Search for the cell housing the specified text and yield its (X, Y) center coordinate. 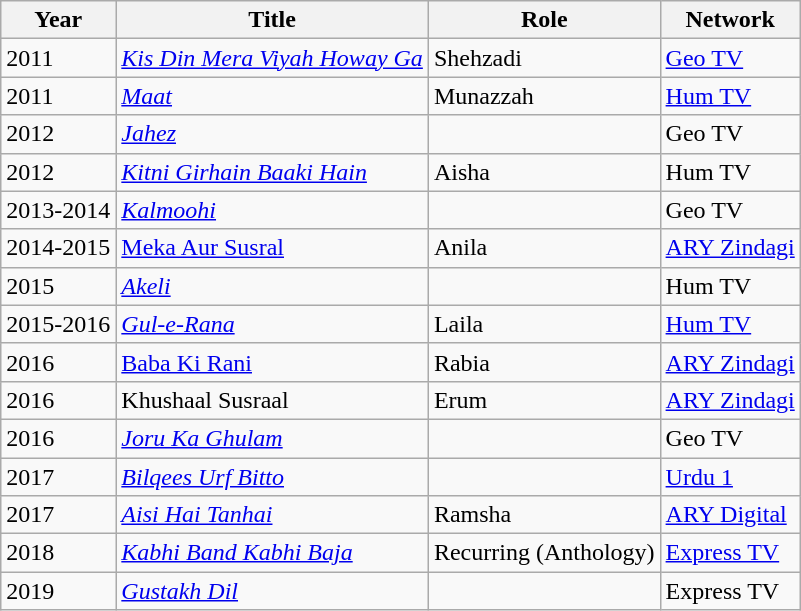
Baba Ki Rani (272, 362)
Year (58, 20)
Meka Aur Susral (272, 248)
Anila (544, 248)
Bilqees Urf Bitto (272, 477)
Joru Ka Ghulam (272, 438)
Munazzah (544, 96)
Rabia (544, 362)
Kitni Girhain Baaki Hain (272, 172)
2015-2016 (58, 324)
Gustakh Dil (272, 591)
2018 (58, 553)
Shehzadi (544, 58)
Erum (544, 400)
Gul-e-Rana (272, 324)
2015 (58, 286)
Kabhi Band Kabhi Baja (272, 553)
Title (272, 20)
2014-2015 (58, 248)
Aisi Hai Tanhai (272, 515)
Recurring (Anthology) (544, 553)
Akeli (272, 286)
Network (730, 20)
Urdu 1 (730, 477)
Laila (544, 324)
Khushaal Susraal (272, 400)
Maat (272, 96)
ARY Digital (730, 515)
Jahez (272, 134)
Ramsha (544, 515)
Role (544, 20)
Aisha (544, 172)
Kis Din Mera Viyah Howay Ga (272, 58)
2013-2014 (58, 210)
2019 (58, 591)
Kalmoohi (272, 210)
